For the text-containing cell, return its midpoint in [X, Y] coordinate format. 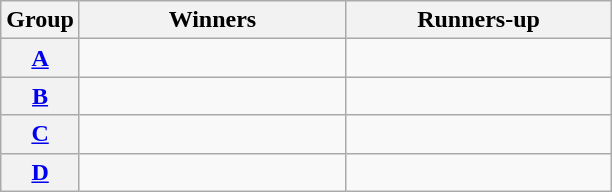
C [40, 134]
A [40, 58]
Runners-up [478, 20]
D [40, 172]
B [40, 96]
Winners [212, 20]
Group [40, 20]
